Provide the [x, y] coordinate of the cell's center where the given text is located.  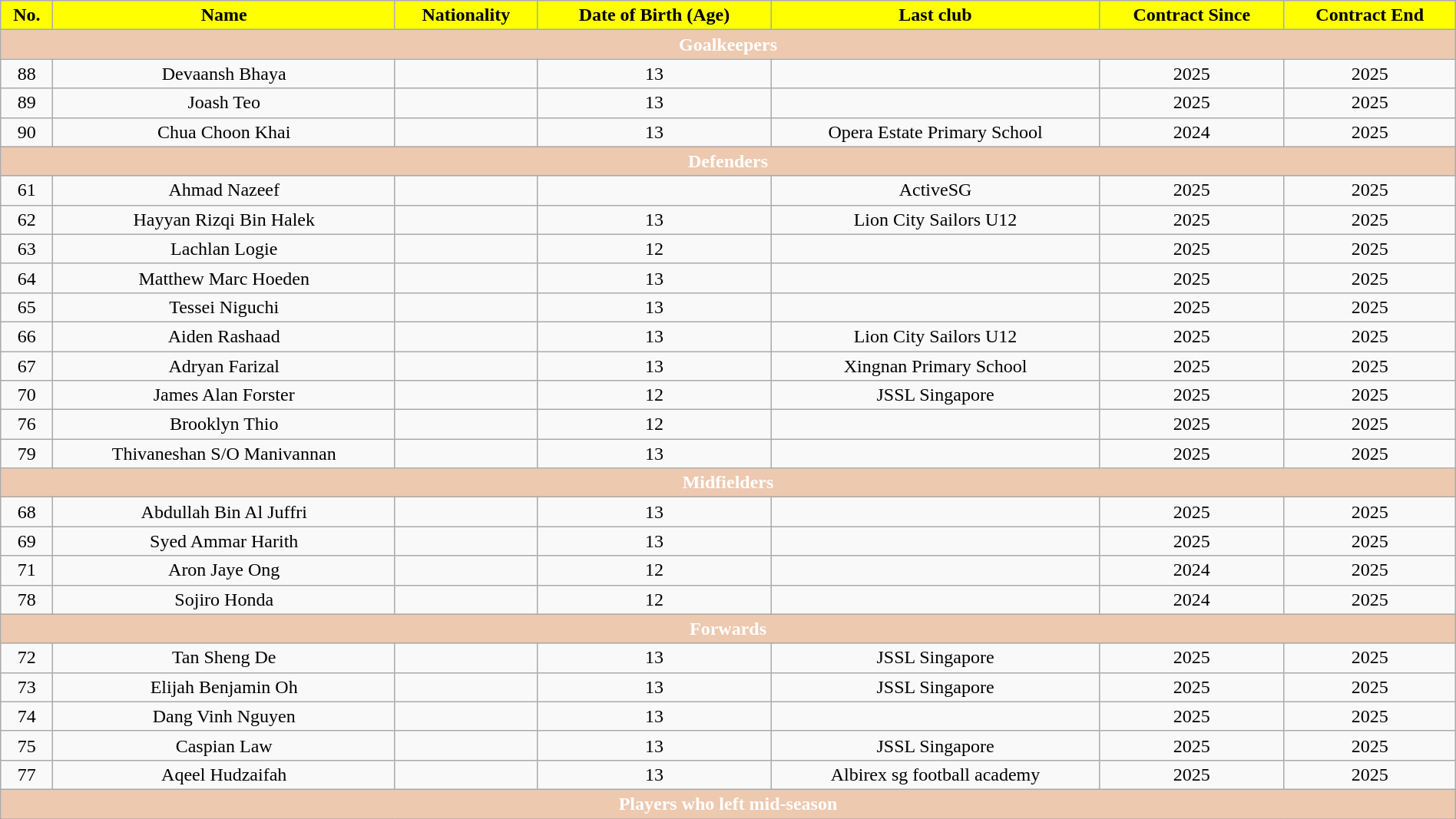
68 [27, 512]
67 [27, 366]
Brooklyn Thio [224, 424]
Forwards [728, 629]
Opera Estate Primary School [935, 132]
Aron Jaye Ong [224, 570]
73 [27, 687]
Caspian Law [224, 745]
75 [27, 745]
ActiveSG [935, 190]
88 [27, 74]
Elijah Benjamin Oh [224, 687]
64 [27, 278]
Albirex sg football academy [935, 774]
Aqeel Hudzaifah [224, 774]
Dang Vinh Nguyen [224, 716]
78 [27, 599]
Contract End [1370, 15]
63 [27, 249]
Contract Since [1192, 15]
Nationality [465, 15]
Players who left mid-season [728, 804]
Goalkeepers [728, 45]
66 [27, 336]
Chua Choon Khai [224, 132]
90 [27, 132]
62 [27, 220]
Ahmad Nazeef [224, 190]
Adryan Farizal [224, 366]
61 [27, 190]
89 [27, 103]
Thivaneshan S/O Manivannan [224, 454]
Joash Teo [224, 103]
Xingnan Primary School [935, 366]
Devaansh Bhaya [224, 74]
No. [27, 15]
Midfielders [728, 483]
79 [27, 454]
71 [27, 570]
Last club [935, 15]
72 [27, 658]
Aiden Rashaad [224, 336]
77 [27, 774]
Date of Birth (Age) [654, 15]
Syed Ammar Harith [224, 541]
76 [27, 424]
Tessei Niguchi [224, 307]
Lachlan Logie [224, 249]
74 [27, 716]
James Alan Forster [224, 395]
Sojiro Honda [224, 599]
Name [224, 15]
Tan Sheng De [224, 658]
Abdullah Bin Al Juffri [224, 512]
Hayyan Rizqi Bin Halek [224, 220]
69 [27, 541]
Defenders [728, 161]
65 [27, 307]
Matthew Marc Hoeden [224, 278]
70 [27, 395]
